Extract the (X, Y) coordinate from the center of the cell holding the provided text.  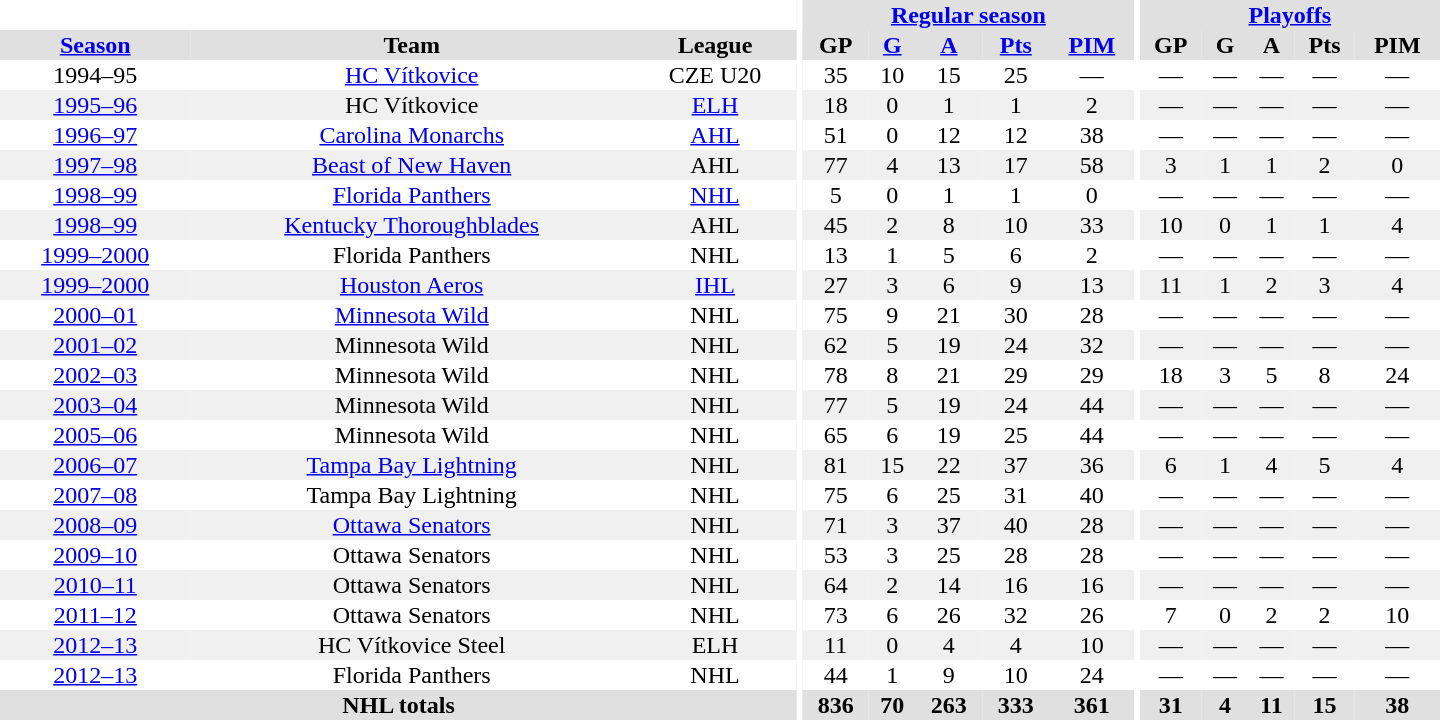
2003–04 (95, 405)
17 (1016, 165)
33 (1092, 225)
22 (948, 465)
Carolina Monarchs (411, 135)
2010–11 (95, 585)
7 (1171, 615)
65 (836, 435)
333 (1016, 705)
263 (948, 705)
62 (836, 345)
71 (836, 525)
81 (836, 465)
58 (1092, 165)
64 (836, 585)
Season (95, 45)
2007–08 (95, 495)
CZE U20 (715, 75)
27 (836, 285)
League (715, 45)
30 (1016, 315)
70 (892, 705)
1995–96 (95, 105)
36 (1092, 465)
Houston Aeros (411, 285)
2001–02 (95, 345)
Kentucky Thoroughblades (411, 225)
Regular season (968, 15)
IHL (715, 285)
836 (836, 705)
361 (1092, 705)
2005–06 (95, 435)
45 (836, 225)
51 (836, 135)
1996–97 (95, 135)
2000–01 (95, 315)
2011–12 (95, 615)
78 (836, 375)
2002–03 (95, 375)
1994–95 (95, 75)
Playoffs (1290, 15)
2009–10 (95, 555)
2008–09 (95, 525)
NHL totals (398, 705)
2006–07 (95, 465)
35 (836, 75)
53 (836, 555)
1997–98 (95, 165)
HC Vítkovice Steel (411, 645)
73 (836, 615)
Team (411, 45)
Beast of New Haven (411, 165)
14 (948, 585)
